Provide the (x, y) coordinate of the cell's center where the given text is located.  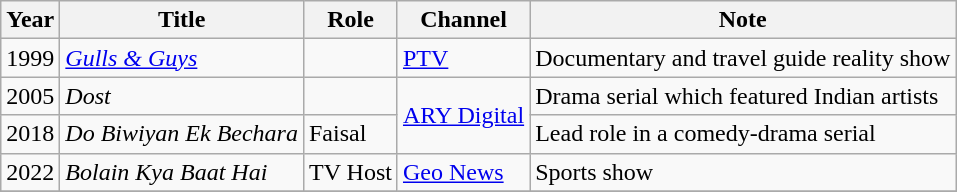
ARY Digital (463, 115)
Year (30, 20)
Channel (463, 20)
Geo News (463, 172)
Note (743, 20)
Drama serial which featured Indian artists (743, 96)
Gulls & Guys (182, 58)
PTV (463, 58)
Lead role in a comedy-drama serial (743, 134)
2005 (30, 96)
Do Biwiyan Ek Bechara (182, 134)
Title (182, 20)
2022 (30, 172)
Bolain Kya Baat Hai (182, 172)
1999 (30, 58)
Dost (182, 96)
Sports show (743, 172)
TV Host (350, 172)
Documentary and travel guide reality show (743, 58)
2018 (30, 134)
Role (350, 20)
Faisal (350, 134)
